Detect which cell encompasses the target text, then output its [x, y] center coordinate. 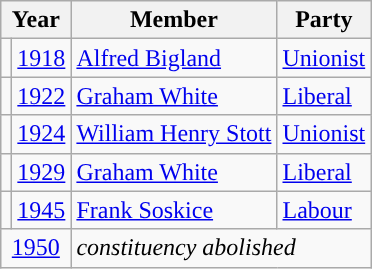
Party [324, 20]
1922 [42, 96]
1929 [42, 172]
1950 [36, 248]
Alfred Bigland [174, 58]
1945 [42, 210]
Member [174, 20]
constituency abolished [221, 248]
Year [36, 20]
1924 [42, 134]
Labour [324, 210]
William Henry Stott [174, 134]
Frank Soskice [174, 210]
1918 [42, 58]
